Return the (x, y) coordinate for the center point of the cell that contains the specified text.  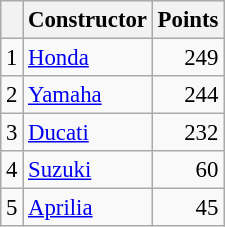
244 (188, 95)
60 (188, 170)
4 (12, 170)
232 (188, 133)
2 (12, 95)
3 (12, 133)
Ducati (88, 133)
Aprilia (88, 208)
5 (12, 208)
45 (188, 208)
1 (12, 58)
Constructor (88, 20)
249 (188, 58)
Points (188, 20)
Yamaha (88, 95)
Honda (88, 58)
Suzuki (88, 170)
